Provide the [X, Y] coordinate of the cell's center where the given text is located.  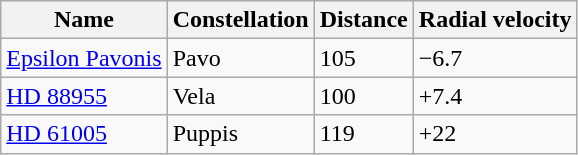
Pavo [240, 58]
Epsilon Pavonis [84, 58]
105 [364, 58]
+22 [495, 134]
119 [364, 134]
Name [84, 20]
−6.7 [495, 58]
Constellation [240, 20]
Radial velocity [495, 20]
Puppis [240, 134]
HD 88955 [84, 96]
Vela [240, 96]
100 [364, 96]
+7.4 [495, 96]
Distance [364, 20]
HD 61005 [84, 134]
